Determine the (X, Y) coordinate at the center of the cell enclosing the given text.  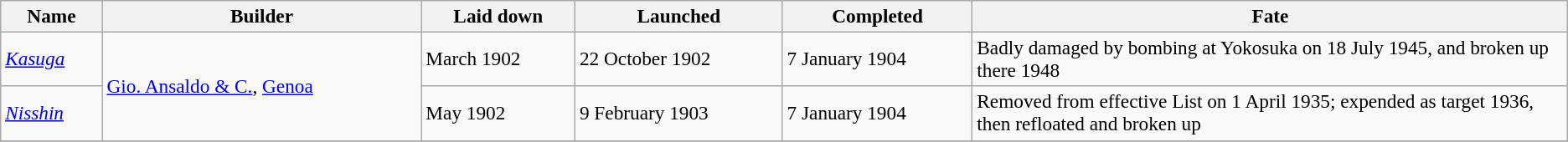
Badly damaged by bombing at Yokosuka on 18 July 1945, and broken up there 1948 (1270, 58)
March 1902 (498, 58)
Builder (261, 16)
May 1902 (498, 114)
9 February 1903 (679, 114)
Fate (1270, 16)
Nisshin (52, 114)
Gio. Ansaldo & C., Genoa (261, 86)
Laid down (498, 16)
Kasuga (52, 58)
Completed (878, 16)
Launched (679, 16)
Removed from effective List on 1 April 1935; expended as target 1936, then refloated and broken up (1270, 114)
Name (52, 16)
22 October 1902 (679, 58)
